Search for the cell housing the specified text and yield its [X, Y] center coordinate. 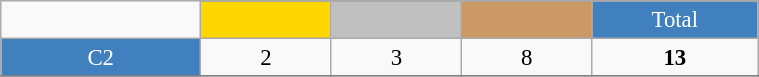
2 [266, 58]
C2 [101, 58]
8 [527, 58]
13 [675, 58]
Total [675, 20]
3 [396, 58]
